Provide the [X, Y] coordinate of the cell's center where the given text is located.  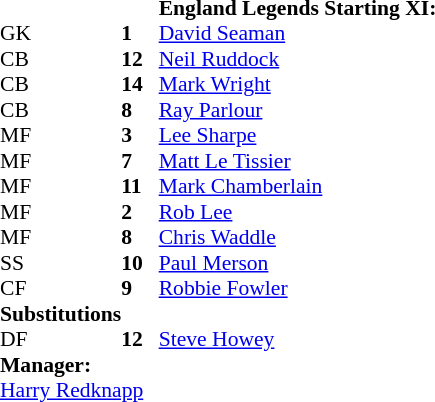
7 [140, 161]
3 [140, 135]
1 [140, 33]
SS [60, 263]
11 [140, 187]
DF [60, 339]
14 [140, 85]
CF [60, 289]
2 [140, 212]
Substitutions [60, 314]
GK [60, 33]
Manager: [60, 365]
10 [140, 263]
9 [140, 289]
